From the cell containing the given text, extract its center point as [X, Y] coordinate. 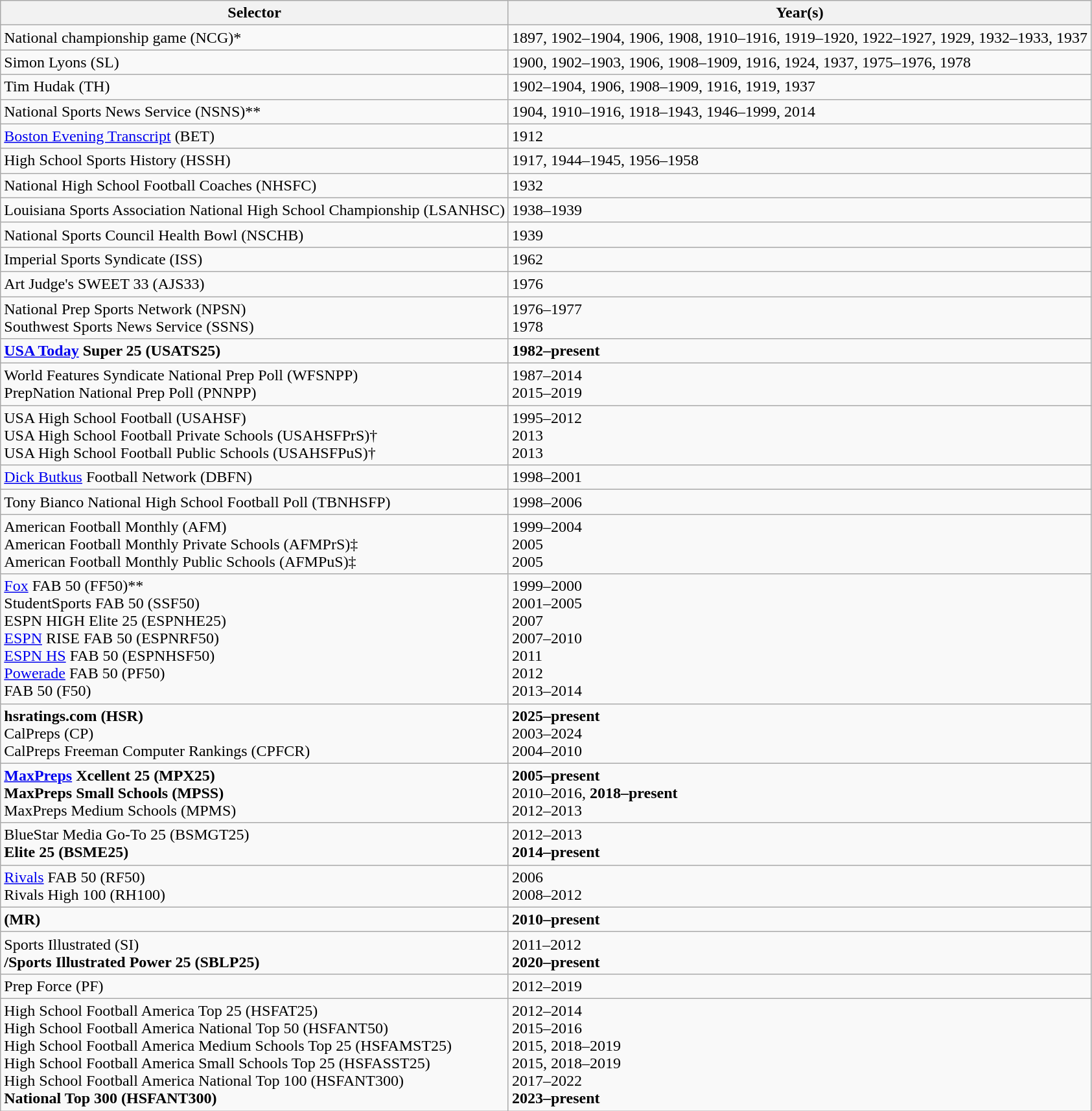
High School Sports History (HSSH) [255, 161]
USA Today Super 25 (USATS25) [255, 351]
1902–1904, 1906, 1908–1909, 1916, 1919, 1937 [800, 87]
Tim Hudak (TH) [255, 87]
MaxPreps Xcellent 25 (MPX25)MaxPreps Small Schools (MPSS)MaxPreps Medium Schools (MPMS) [255, 793]
1999–20002001–200520072007–2010201120122013–2014 [800, 639]
1900, 1902–1903, 1906, 1908–1909, 1916, 1924, 1937, 1975–1976, 1978 [800, 62]
1999–2004 20052005 [800, 544]
National Prep Sports Network (NPSN)Southwest Sports News Service (SSNS) [255, 317]
2011–20122020–present [800, 952]
1976–19771978 [800, 317]
World Features Syndicate National Prep Poll (WFSNPP)PrepNation National Prep Poll (PNNPP) [255, 385]
2005–present2010–2016, 2018–present2012–2013 [800, 793]
National High School Football Coaches (NHSFC) [255, 185]
Art Judge's SWEET 33 (AJS33) [255, 284]
National championship game (NCG)* [255, 38]
Sports Illustrated (SI)/Sports Illustrated Power 25 (SBLP25) [255, 952]
1932 [800, 185]
20062008–2012 [800, 886]
1987–20142015–2019 [800, 385]
1995–201220132013 [800, 435]
American Football Monthly (AFM)American Football Monthly Private Schools (AFMPrS)‡American Football Monthly Public Schools (AFMPuS)‡ [255, 544]
Tony Bianco National High School Football Poll (TBNHSFP) [255, 502]
Prep Force (PF) [255, 986]
1917, 1944–1945, 1956–1958 [800, 161]
National Sports News Service (NSNS)** [255, 111]
Imperial Sports Syndicate (ISS) [255, 259]
1962 [800, 259]
Rivals FAB 50 (RF50)Rivals High 100 (RH100) [255, 886]
2012–20132014–present [800, 843]
(MR) [255, 919]
1939 [800, 235]
Year(s) [800, 13]
1998–2006 [800, 502]
Simon Lyons (SL) [255, 62]
USA High School Football (USAHSF)USA High School Football Private Schools (USAHSFPrS)†USA High School Football Public Schools (USAHSFPuS)† [255, 435]
Boston Evening Transcript (BET) [255, 136]
Dick Butkus Football Network (DBFN) [255, 477]
2012–20142015–20162015, 2018–20192015, 2018–20192017–20222023–present [800, 1055]
Selector [255, 13]
National Sports Council Health Bowl (NSCHB) [255, 235]
1976 [800, 284]
1938–1939 [800, 210]
hsratings.com (HSR)CalPreps (CP)CalPreps Freeman Computer Rankings (CPFCR) [255, 733]
1982–present [800, 351]
Louisiana Sports Association National High School Championship (LSANHSC) [255, 210]
2010–present [800, 919]
1904, 1910–1916, 1918–1943, 1946–1999, 2014 [800, 111]
1912 [800, 136]
2025–present2003–20242004–2010 [800, 733]
1897, 1902–1904, 1906, 1908, 1910–1916, 1919–1920, 1922–1927, 1929, 1932–1933, 1937 [800, 38]
BlueStar Media Go-To 25 (BSMGT25) Elite 25 (BSME25) [255, 843]
2012–2019 [800, 986]
1998–2001 [800, 477]
